Output the (x, y) coordinate of the center of the cell containing the given text.  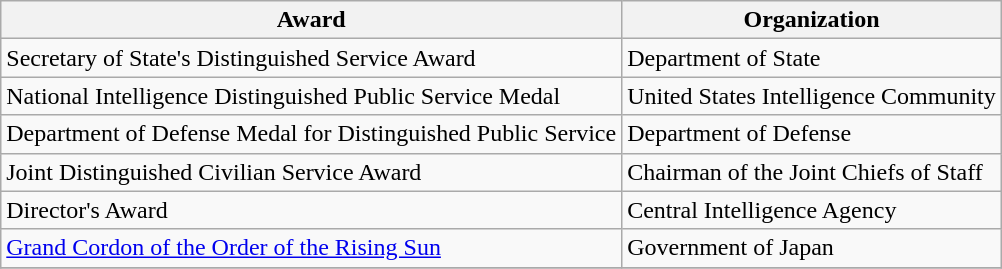
Award (312, 20)
Secretary of State's Distinguished Service Award (312, 58)
National Intelligence Distinguished Public Service Medal (312, 96)
Central Intelligence Agency (812, 210)
Chairman of the Joint Chiefs of Staff (812, 172)
Joint Distinguished Civilian Service Award (312, 172)
Director's Award (312, 210)
Department of State (812, 58)
Department of Defense Medal for Distinguished Public Service (312, 134)
Grand Cordon of the Order of the Rising Sun (312, 248)
Organization (812, 20)
Department of Defense (812, 134)
Government of Japan (812, 248)
United States Intelligence Community (812, 96)
